For the text-containing cell, return its midpoint in (x, y) coordinate format. 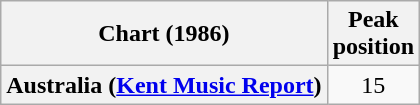
Peakposition (373, 34)
Chart (1986) (164, 34)
Australia (Kent Music Report) (164, 85)
15 (373, 85)
